Determine the [X, Y] coordinate at the center of the cell enclosing the given text.  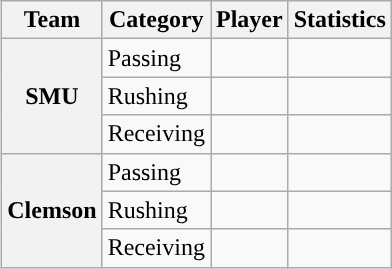
Player [249, 20]
Statistics [340, 20]
Clemson [52, 210]
SMU [52, 96]
Category [156, 20]
Team [52, 20]
